Scan for the cell matching the given text and deliver its [X, Y] coordinate at center. 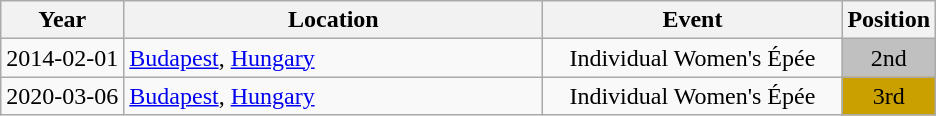
Position [889, 20]
Event [692, 20]
2nd [889, 58]
Year [62, 20]
2014-02-01 [62, 58]
Location [334, 20]
3rd [889, 96]
2020-03-06 [62, 96]
